For the text-containing cell, return its midpoint in [x, y] coordinate format. 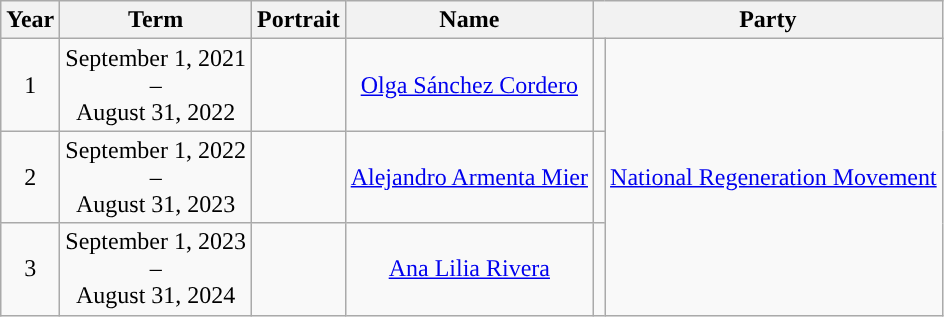
Term [156, 20]
Party [768, 20]
Olga Sánchez Cordero [469, 85]
September 1, 2022–August 31, 2023 [156, 177]
National Regeneration Movement [774, 177]
Alejandro Armenta Mier [469, 177]
3 [30, 269]
1 [30, 85]
September 1, 2023–August 31, 2024 [156, 269]
Year [30, 20]
Ana Lilia Rivera [469, 269]
Portrait [298, 20]
Name [469, 20]
2 [30, 177]
September 1, 2021–August 31, 2022 [156, 85]
